Locate the cell with the specified text and output its (X, Y) center coordinate. 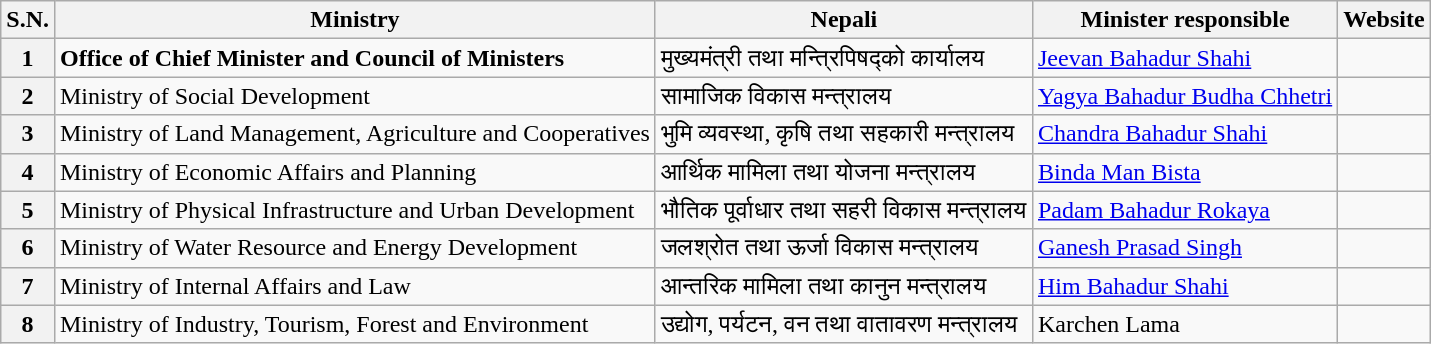
Nepali (844, 20)
Yagya Bahadur Budha Chhetri (1184, 96)
Ministry (354, 20)
Ministry of Water Resource and Energy Development (354, 248)
Ganesh Prasad Singh (1184, 248)
Ministry of Internal Affairs and Law (354, 286)
1 (28, 58)
जलश्रोत तथा ऊर्जा विकास मन्त्रालय (844, 248)
Ministry of Land Management, Agriculture and Cooperatives (354, 134)
Karchen Lama (1184, 324)
8 (28, 324)
सामाजिक विकास मन्त्रालय (844, 96)
Office of Chief Minister and Council of Ministers (354, 58)
आर्थिक मामिला तथा योजना मन्त्रालय (844, 172)
Website (1384, 20)
Ministry of Industry, Tourism, Forest and Environment (354, 324)
S.N. (28, 20)
भुमि व्यवस्था, कृषि तथा सहकारी मन्त्रालय (844, 134)
3 (28, 134)
भौतिक पूर्वाधार तथा सहरी विकास मन्त्रालय (844, 210)
7 (28, 286)
2 (28, 96)
Ministry of Economic Affairs and Planning (354, 172)
6 (28, 248)
5 (28, 210)
उद्योग, पर्यटन, वन तथा वातावरण मन्त्रालय (844, 324)
Minister responsible (1184, 20)
Him Bahadur Shahi (1184, 286)
आन्तरिक मामिला तथा कानुन मन्त्रालय (844, 286)
Ministry of Social Development (354, 96)
Binda Man Bista (1184, 172)
Chandra Bahadur Shahi (1184, 134)
Ministry of Physical Infrastructure and Urban Development (354, 210)
मुख्यमंत्री तथा मन्त्रिपिषद्को कार्यालय (844, 58)
Padam Bahadur Rokaya (1184, 210)
4 (28, 172)
Jeevan Bahadur Shahi (1184, 58)
